Detect which cell encompasses the target text, then output its [X, Y] center coordinate. 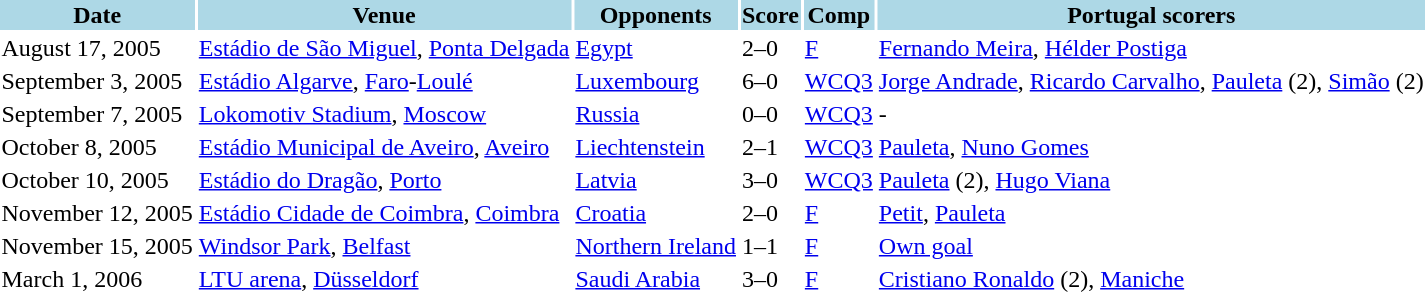
Opponents [656, 15]
October 10, 2005 [97, 180]
October 8, 2005 [97, 147]
Petit, Pauleta [1151, 213]
Venue [384, 15]
Russia [656, 114]
Portugal scorers [1151, 15]
November 15, 2005 [97, 246]
Pauleta, Nuno Gomes [1151, 147]
Comp [838, 15]
September 7, 2005 [97, 114]
Estádio do Dragão, Porto [384, 180]
Lokomotiv Stadium, Moscow [384, 114]
Croatia [656, 213]
Windsor Park, Belfast [384, 246]
Score [770, 15]
Date [97, 15]
Estádio Algarve, Faro-Loulé [384, 81]
Egypt [656, 48]
Northern Ireland [656, 246]
Estádio Cidade de Coimbra, Coimbra [384, 213]
Latvia [656, 180]
Estádio de São Miguel, Ponta Delgada [384, 48]
Estádio Municipal de Aveiro, Aveiro [384, 147]
November 12, 2005 [97, 213]
Luxembourg [656, 81]
Liechtenstein [656, 147]
Pauleta (2), Hugo Viana [1151, 180]
6–0 [770, 81]
September 3, 2005 [97, 81]
1–1 [770, 246]
Jorge Andrade, Ricardo Carvalho, Pauleta (2), Simão (2) [1151, 81]
2–1 [770, 147]
Own goal [1151, 246]
Fernando Meira, Hélder Postiga [1151, 48]
- [1151, 114]
3–0 [770, 180]
August 17, 2005 [97, 48]
0–0 [770, 114]
